Search for the cell housing the specified text and yield its (X, Y) center coordinate. 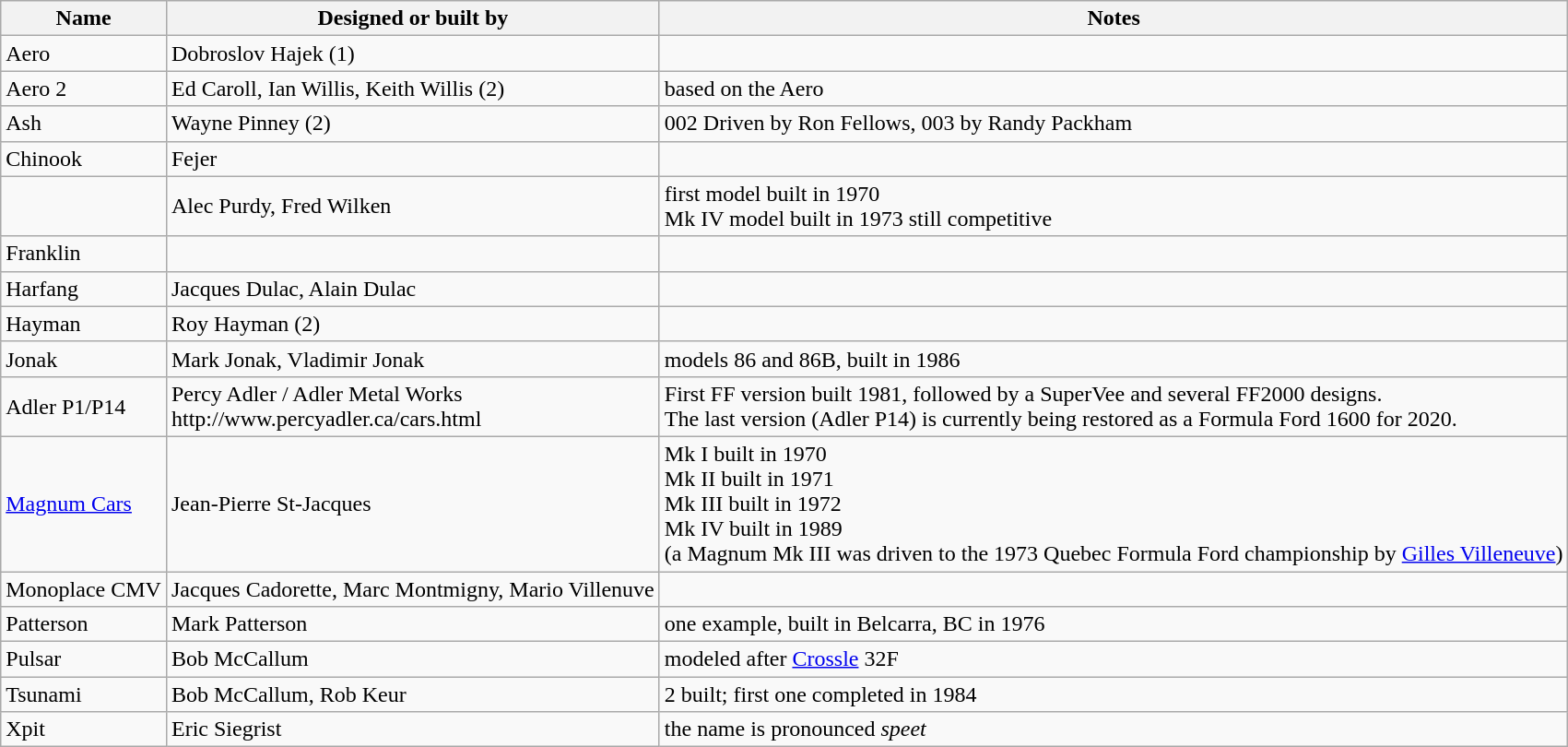
Jacques Dulac, Alain Dulac (413, 289)
one example, built in Belcarra, BC in 1976 (1114, 624)
Mark Patterson (413, 624)
first model built in 1970Mk IV model built in 1973 still competitive (1114, 207)
Fejer (413, 159)
Notes (1114, 18)
002 Driven by Ron Fellows, 003 by Randy Packham (1114, 124)
models 86 and 86B, built in 1986 (1114, 359)
based on the Aero (1114, 89)
Bob McCallum, Rob Keur (413, 694)
Name (84, 18)
Adler P1/P14 (84, 406)
modeled after Crossle 32F (1114, 659)
Aero 2 (84, 89)
Pulsar (84, 659)
Hayman (84, 324)
Monoplace CMV (84, 589)
Jonak (84, 359)
the name is pronounced speet (1114, 729)
Alec Purdy, Fred Wilken (413, 207)
Dobroslov Hajek (1) (413, 53)
Wayne Pinney (2) (413, 124)
Roy Hayman (2) (413, 324)
Mark Jonak, Vladimir Jonak (413, 359)
Tsunami (84, 694)
Harfang (84, 289)
Magnum Cars (84, 504)
2 built; first one completed in 1984 (1114, 694)
Percy Adler / Adler Metal Workshttp://www.percyadler.ca/cars.html (413, 406)
Eric Siegrist (413, 729)
Franklin (84, 254)
Xpit (84, 729)
Jacques Cadorette, Marc Montmigny, Mario Villenuve (413, 589)
Designed or built by (413, 18)
Bob McCallum (413, 659)
Aero (84, 53)
Patterson (84, 624)
Ed Caroll, Ian Willis, Keith Willis (2) (413, 89)
Ash (84, 124)
Chinook (84, 159)
Jean-Pierre St-Jacques (413, 504)
